Pinpoint the cell where the given text exists, returning its (x, y) midpoint coordinate. 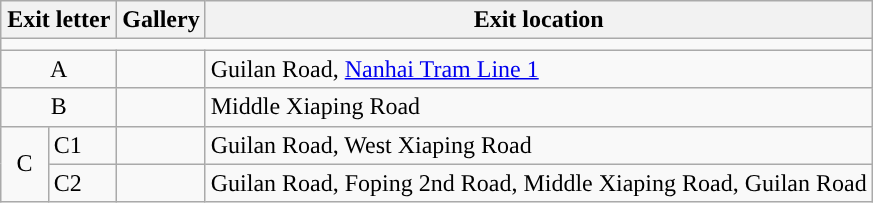
Guilan Road, Nanhai Tram Line 1 (538, 69)
C2 (82, 183)
C (24, 164)
Exit letter (59, 20)
Guilan Road, Foping 2nd Road, Middle Xiaping Road, Guilan Road (538, 183)
Exit location (538, 20)
C1 (82, 145)
Guilan Road, West Xiaping Road (538, 145)
Gallery (161, 20)
Middle Xiaping Road (538, 107)
A (59, 69)
B (59, 107)
